Return (X, Y) of the center of cell containing provided text 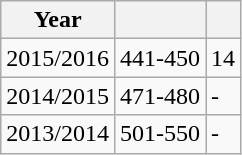
2015/2016 (58, 58)
501-550 (160, 134)
2014/2015 (58, 96)
Year (58, 20)
14 (224, 58)
441-450 (160, 58)
471-480 (160, 96)
2013/2014 (58, 134)
